Return the (x, y) coordinate for the center point of the cell that contains the specified text.  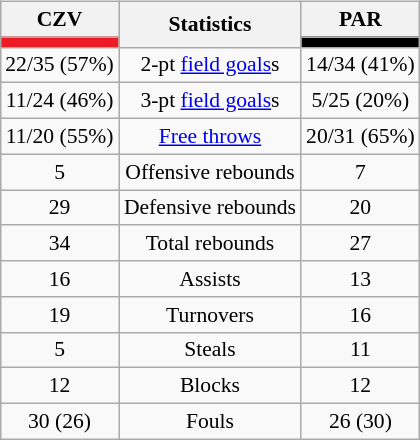
Total rebounds (210, 243)
30 (26) (60, 421)
Steals (210, 350)
11/20 (55%) (60, 136)
29 (60, 208)
Turnovers (210, 314)
PAR (360, 19)
11/24 (46%) (60, 101)
11 (360, 350)
2-pt field goalss (210, 65)
22/35 (57%) (60, 65)
5/25 (20%) (360, 101)
26 (30) (360, 421)
Free throws (210, 136)
3-pt field goalss (210, 101)
14/34 (41%) (360, 65)
CZV (60, 19)
Blocks (210, 386)
34 (60, 243)
Defensive rebounds (210, 208)
Statistics (210, 24)
19 (60, 314)
Fouls (210, 421)
Offensive rebounds (210, 172)
Assists (210, 279)
20/31 (65%) (360, 136)
7 (360, 172)
27 (360, 243)
13 (360, 279)
20 (360, 208)
